Determine the [X, Y] coordinate at the center of the cell enclosing the given text.  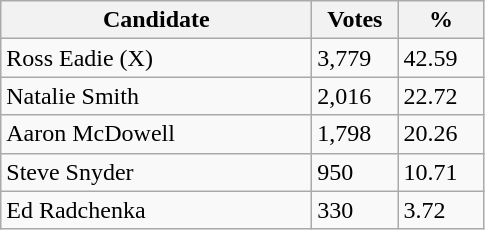
22.72 [441, 96]
Natalie Smith [156, 96]
2,016 [355, 96]
Ross Eadie (X) [156, 58]
3,779 [355, 58]
% [441, 20]
Aaron McDowell [156, 134]
Candidate [156, 20]
1,798 [355, 134]
Steve Snyder [156, 172]
330 [355, 210]
10.71 [441, 172]
42.59 [441, 58]
Votes [355, 20]
950 [355, 172]
20.26 [441, 134]
3.72 [441, 210]
Ed Radchenka [156, 210]
